From the cell containing the given text, extract its center point as (x, y) coordinate. 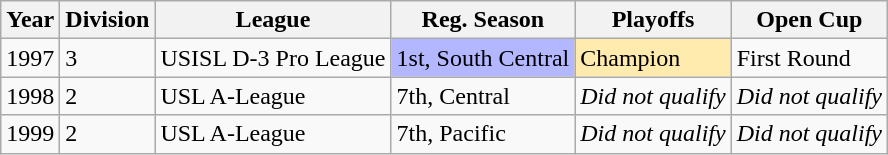
Playoffs (653, 20)
Year (30, 20)
1st, South Central (483, 58)
Division (108, 20)
1997 (30, 58)
Champion (653, 58)
7th, Pacific (483, 134)
USISL D-3 Pro League (273, 58)
7th, Central (483, 96)
1998 (30, 96)
Reg. Season (483, 20)
1999 (30, 134)
Open Cup (809, 20)
League (273, 20)
3 (108, 58)
First Round (809, 58)
